Provide the (X, Y) coordinate of the cell's center where the given text is located.  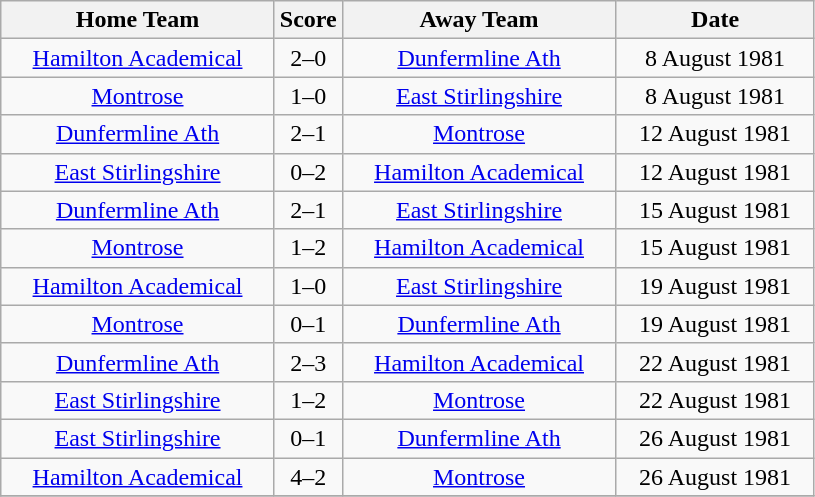
4–2 (308, 477)
Home Team (138, 20)
Away Team (479, 20)
Date (716, 20)
0–2 (308, 172)
Score (308, 20)
2–3 (308, 362)
2–0 (308, 58)
